Detect which cell encompasses the target text, then output its (X, Y) center coordinate. 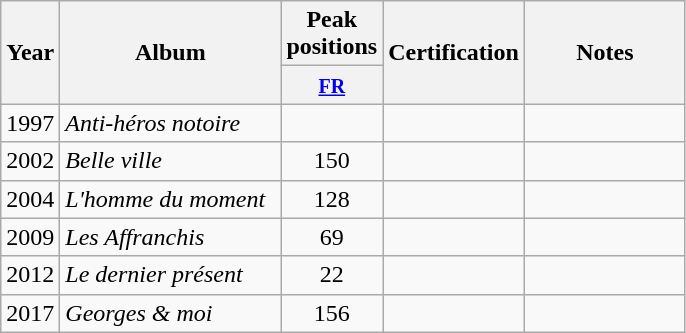
Certification (454, 52)
FR (332, 85)
22 (332, 275)
150 (332, 161)
L'homme du moment (170, 199)
Belle ville (170, 161)
Anti-héros notoire (170, 123)
156 (332, 313)
Notes (604, 52)
2002 (30, 161)
2017 (30, 313)
2012 (30, 275)
Year (30, 52)
1997 (30, 123)
128 (332, 199)
69 (332, 237)
Georges & moi (170, 313)
Les Affranchis (170, 237)
Album (170, 52)
Peak positions (332, 34)
2009 (30, 237)
2004 (30, 199)
Le dernier présent (170, 275)
